Scan for the cell matching the given text and deliver its [x, y] coordinate at center. 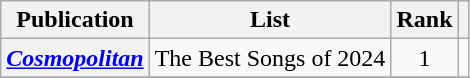
List [270, 20]
Publication [75, 20]
1 [424, 58]
Cosmopolitan [75, 58]
Rank [424, 20]
The Best Songs of 2024 [270, 58]
